Determine the [x, y] coordinate at the center of the cell enclosing the given text.  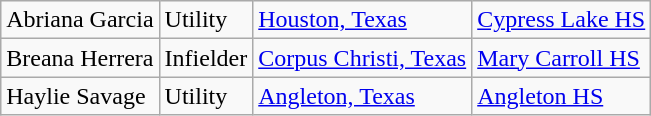
Mary Carroll HS [562, 58]
Houston, Texas [362, 20]
Angleton, Texas [362, 96]
Infielder [206, 58]
Haylie Savage [80, 96]
Corpus Christi, Texas [362, 58]
Cypress Lake HS [562, 20]
Angleton HS [562, 96]
Breana Herrera [80, 58]
Abriana Garcia [80, 20]
